From the cell containing the given text, extract its center point as (X, Y) coordinate. 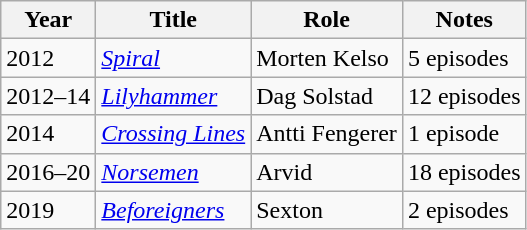
Norsemen (174, 172)
Arvid (327, 172)
Lilyhammer (174, 96)
Notes (464, 20)
Antti Fengerer (327, 134)
2014 (48, 134)
1 episode (464, 134)
Spiral (174, 58)
Year (48, 20)
Title (174, 20)
Sexton (327, 210)
18 episodes (464, 172)
5 episodes (464, 58)
Dag Solstad (327, 96)
2019 (48, 210)
2016–20 (48, 172)
Morten Kelso (327, 58)
2012 (48, 58)
Role (327, 20)
12 episodes (464, 96)
2012–14 (48, 96)
Crossing Lines (174, 134)
Beforeigners (174, 210)
2 episodes (464, 210)
